Detect which cell encompasses the target text, then output its (x, y) center coordinate. 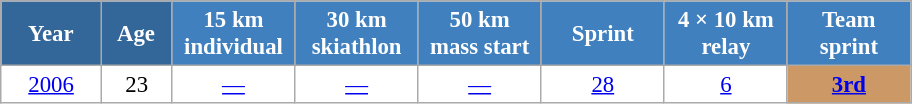
2006 (52, 85)
30 km skiathlon (356, 34)
Team sprint (848, 34)
50 km mass start (480, 34)
Sprint (602, 34)
3rd (848, 85)
4 × 10 km relay (726, 34)
6 (726, 85)
Year (52, 34)
15 km individual (234, 34)
Age (136, 34)
28 (602, 85)
23 (136, 85)
